Capture the cell that displays the provided text and extract its [x, y] central coordinate. 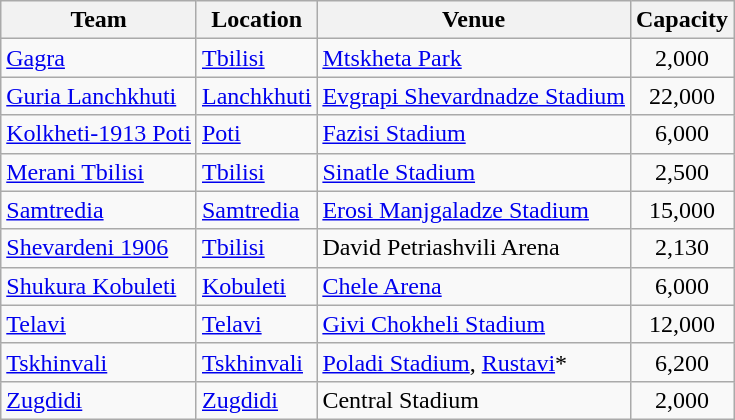
David Petriashvili Arena [474, 248]
Shevardeni 1906 [99, 248]
2,500 [682, 172]
Kolkheti-1913 Poti [99, 134]
Erosi Manjgaladze Stadium [474, 210]
Givi Chokheli Stadium [474, 324]
Shukura Kobuleti [99, 286]
Merani Tbilisi [99, 172]
Evgrapi Shevardnadze Stadium [474, 96]
Team [99, 20]
22,000 [682, 96]
Poladi Stadium, Rustavi* [474, 362]
12,000 [682, 324]
Capacity [682, 20]
Mtskheta Park [474, 58]
6,200 [682, 362]
Location [256, 20]
Chele Arena [474, 286]
Guria Lanchkhuti [99, 96]
Venue [474, 20]
2,130 [682, 248]
Central Stadium [474, 400]
Kobuleti [256, 286]
Fazisi Stadium [474, 134]
15,000 [682, 210]
Sinatle Stadium [474, 172]
Lanchkhuti [256, 96]
Poti [256, 134]
Gagra [99, 58]
